Return (x, y) of the center of cell containing provided text 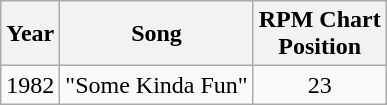
1982 (30, 85)
"Some Kinda Fun" (156, 85)
Song (156, 34)
Year (30, 34)
RPM Chart Position (320, 34)
23 (320, 85)
